For the text-containing cell, return its midpoint in (x, y) coordinate format. 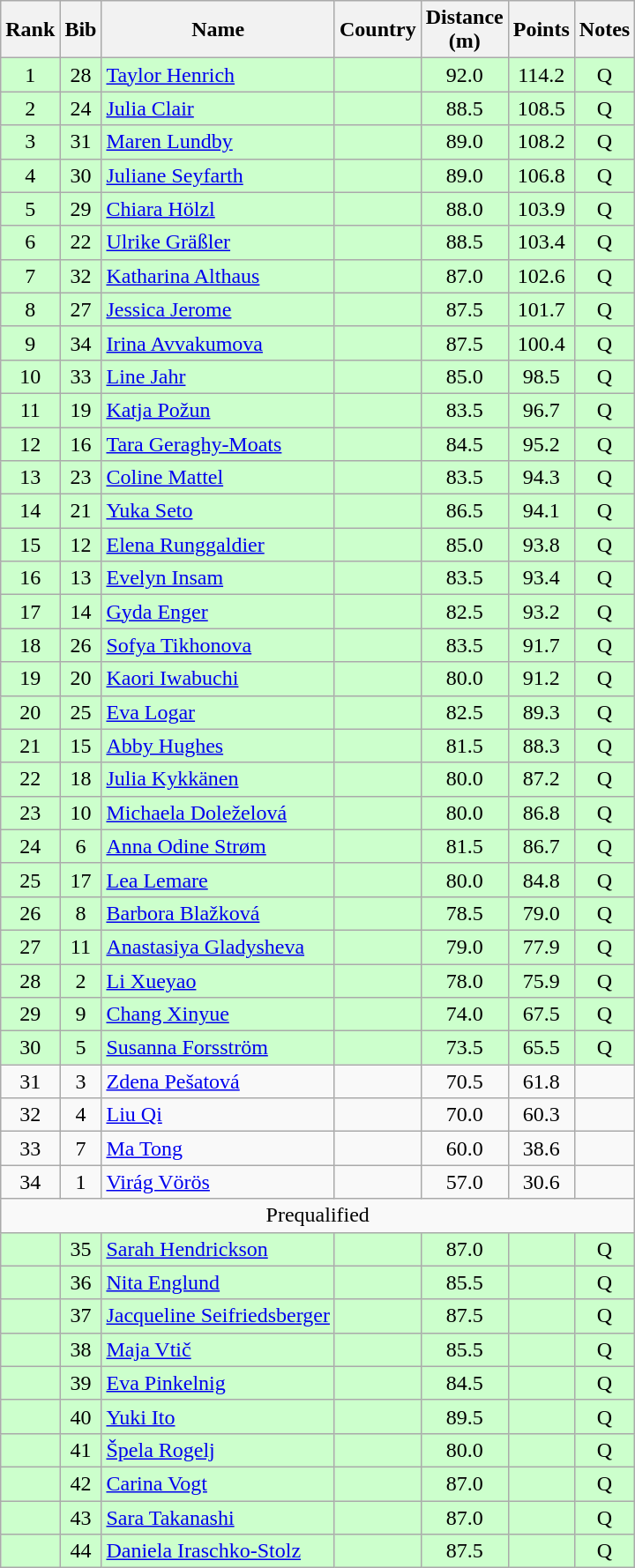
60.3 (542, 1115)
Zdena Pešatová (219, 1081)
61.8 (542, 1081)
Jacqueline Seifriedsberger (219, 1316)
74.0 (464, 1014)
78.0 (464, 981)
Eva Logar (219, 712)
94.3 (542, 478)
70.5 (464, 1081)
43 (81, 1517)
87.2 (542, 779)
Taylor Henrich (219, 75)
Juliane Seyfarth (219, 175)
Daniela Iraschko-Stolz (219, 1551)
Elena Runggaldier (219, 545)
Virág Vörös (219, 1182)
Katja Požun (219, 410)
106.8 (542, 175)
108.2 (542, 142)
Jessica Jerome (219, 309)
94.1 (542, 511)
Ulrike Gräßler (219, 242)
Li Xueyao (219, 981)
Julia Clair (219, 108)
36 (81, 1282)
77.9 (542, 947)
91.2 (542, 679)
Country (377, 30)
Sarah Hendrickson (219, 1249)
42 (81, 1483)
Ma Tong (219, 1148)
Evelyn Insam (219, 578)
67.5 (542, 1014)
96.7 (542, 410)
93.8 (542, 545)
Coline Mattel (219, 478)
Rank (30, 30)
Points (542, 30)
Maren Lundby (219, 142)
Barbora Blažková (219, 913)
Distance(m) (464, 30)
Notes (604, 30)
88.3 (542, 746)
41 (81, 1450)
Špela Rogelj (219, 1450)
114.2 (542, 75)
39 (81, 1383)
73.5 (464, 1048)
60.0 (464, 1148)
44 (81, 1551)
103.4 (542, 242)
70.0 (464, 1115)
Sofya Tikhonova (219, 645)
Chiara Hölzl (219, 209)
Anna Odine Strøm (219, 846)
93.2 (542, 612)
78.5 (464, 913)
Michaela Doleželová (219, 813)
Tara Geraghy-Moats (219, 443)
Bib (81, 30)
40 (81, 1416)
93.4 (542, 578)
108.5 (542, 108)
88.0 (464, 209)
100.4 (542, 343)
75.9 (542, 981)
86.7 (542, 846)
Anastasiya Gladysheva (219, 947)
Liu Qi (219, 1115)
Yuka Seto (219, 511)
Kaori Iwabuchi (219, 679)
86.5 (464, 511)
84.8 (542, 880)
Lea Lemare (219, 880)
Yuki Ito (219, 1416)
86.8 (542, 813)
102.6 (542, 276)
30.6 (542, 1182)
103.9 (542, 209)
95.2 (542, 443)
65.5 (542, 1048)
Chang Xinyue (219, 1014)
91.7 (542, 645)
92.0 (464, 75)
89.5 (464, 1416)
35 (81, 1249)
38 (81, 1349)
Gyda Enger (219, 612)
Sara Takanashi (219, 1517)
57.0 (464, 1182)
Line Jahr (219, 376)
38.6 (542, 1148)
98.5 (542, 376)
Name (219, 30)
Susanna Forsström (219, 1048)
101.7 (542, 309)
Carina Vogt (219, 1483)
Maja Vtič (219, 1349)
Nita Englund (219, 1282)
89.3 (542, 712)
Irina Avvakumova (219, 343)
37 (81, 1316)
Abby Hughes (219, 746)
Prequalified (317, 1215)
Julia Kykkänen (219, 779)
Katharina Althaus (219, 276)
Eva Pinkelnig (219, 1383)
